Identify which cell holds the provided text, then report its [X, Y] central coordinate. 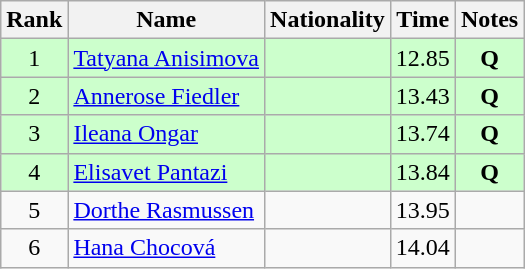
13.74 [422, 134]
4 [34, 172]
3 [34, 134]
Annerose Fiedler [166, 96]
12.85 [422, 58]
Ileana Ongar [166, 134]
Time [422, 20]
Tatyana Anisimova [166, 58]
Notes [489, 20]
14.04 [422, 248]
13.84 [422, 172]
2 [34, 96]
13.43 [422, 96]
Rank [34, 20]
5 [34, 210]
Dorthe Rasmussen [166, 210]
Name [166, 20]
Elisavet Pantazi [166, 172]
1 [34, 58]
Hana Chocová [166, 248]
13.95 [422, 210]
6 [34, 248]
Nationality [328, 20]
